Determine the (X, Y) coordinate at the center of the cell enclosing the given text.  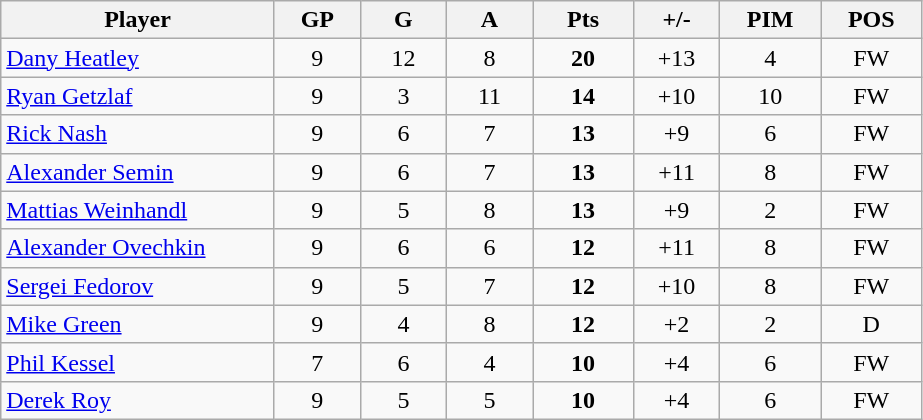
A (489, 20)
Derek Roy (138, 400)
Player (138, 20)
Alexander Ovechkin (138, 248)
Phil Kessel (138, 362)
Ryan Getzlaf (138, 96)
Alexander Semin (138, 172)
Mattias Weinhandl (138, 210)
Mike Green (138, 324)
20 (582, 58)
Rick Nash (138, 134)
Sergei Fedorov (138, 286)
+2 (677, 324)
+/- (677, 20)
D (872, 324)
11 (489, 96)
14 (582, 96)
POS (872, 20)
Dany Heatley (138, 58)
+13 (677, 58)
Pts (582, 20)
3 (403, 96)
PIM (770, 20)
G (403, 20)
GP (317, 20)
